Output the (X, Y) coordinate of the center of the cell containing the given text.  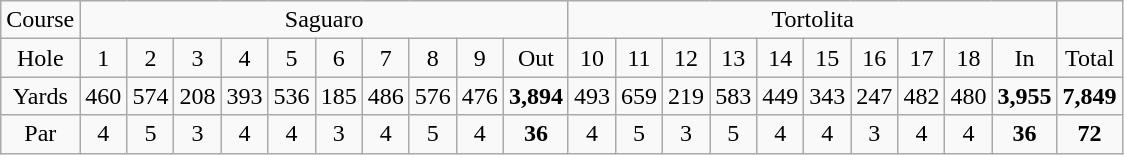
Par (40, 134)
Yards (40, 96)
3,894 (536, 96)
13 (734, 58)
247 (874, 96)
14 (780, 58)
1 (104, 58)
18 (968, 58)
343 (828, 96)
9 (480, 58)
574 (150, 96)
486 (386, 96)
576 (432, 96)
17 (922, 58)
16 (874, 58)
12 (686, 58)
Course (40, 20)
Out (536, 58)
208 (198, 96)
476 (480, 96)
536 (292, 96)
583 (734, 96)
10 (592, 58)
449 (780, 96)
219 (686, 96)
659 (638, 96)
72 (1090, 134)
7,849 (1090, 96)
3,955 (1024, 96)
Hole (40, 58)
Tortolita (812, 20)
393 (244, 96)
493 (592, 96)
15 (828, 58)
8 (432, 58)
460 (104, 96)
185 (338, 96)
11 (638, 58)
Total (1090, 58)
482 (922, 96)
Saguaro (324, 20)
6 (338, 58)
480 (968, 96)
7 (386, 58)
In (1024, 58)
2 (150, 58)
